Find where the given text appears and provide that cell's center as [x, y] coordinate. 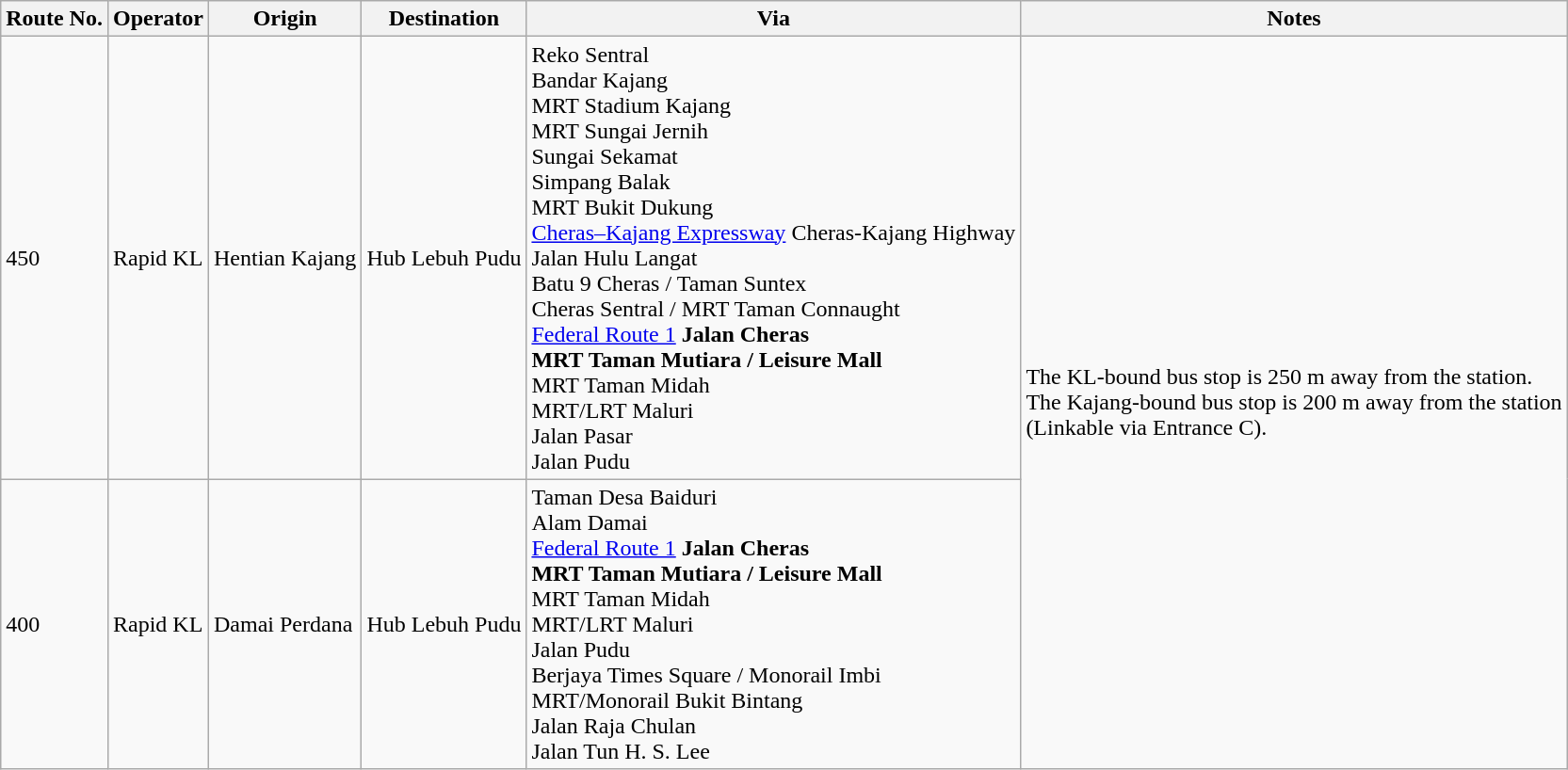
Notes [1294, 19]
Destination [445, 19]
Operator [158, 19]
Via [774, 19]
Hentian Kajang [285, 258]
400 [55, 624]
450 [55, 258]
Route No. [55, 19]
Damai Perdana [285, 624]
Origin [285, 19]
The KL-bound bus stop is 250 m away from the station.The Kajang-bound bus stop is 200 m away from the station(Linkable via Entrance C). [1294, 403]
